Return [X, Y] of the center of cell containing provided text 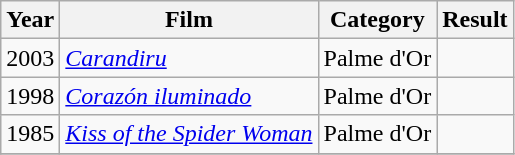
Corazón iluminado [189, 96]
Kiss of the Spider Woman [189, 134]
1985 [30, 134]
Year [30, 20]
Film [189, 20]
Result [475, 20]
2003 [30, 58]
1998 [30, 96]
Category [378, 20]
Carandiru [189, 58]
